Locate the cell with the specified text and output its (x, y) center coordinate. 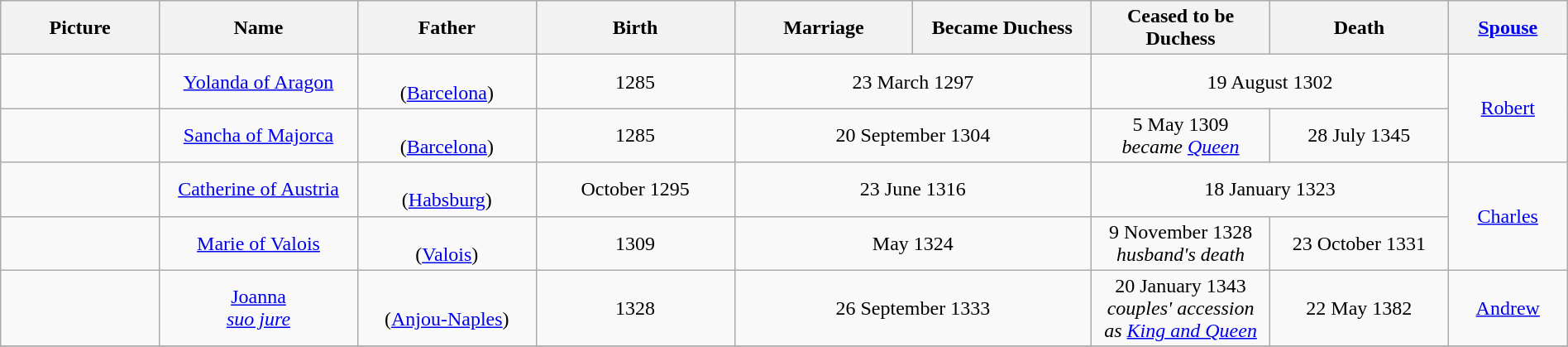
October 1295 (635, 189)
Charles (1508, 216)
Birth (635, 28)
18 January 1323 (1270, 189)
1309 (635, 243)
(Habsburg) (447, 189)
22 May 1382 (1359, 308)
Yolanda of Aragon (259, 81)
28 July 1345 (1359, 136)
(Anjou-Naples) (447, 308)
Joannasuo jure (259, 308)
19 August 1302 (1270, 81)
Spouse (1508, 28)
Ceased to be Duchess (1181, 28)
Father (447, 28)
23 March 1297 (913, 81)
23 June 1316 (913, 189)
Catherine of Austria (259, 189)
5 May 1309became Queen (1181, 136)
20 January 1343couples' accession as King and Queen (1181, 308)
Name (259, 28)
Sancha of Majorca (259, 136)
May 1324 (913, 243)
Death (1359, 28)
20 September 1304 (913, 136)
26 September 1333 (913, 308)
1328 (635, 308)
Became Duchess (1002, 28)
Marie of Valois (259, 243)
(Valois) (447, 243)
Andrew (1508, 308)
Marriage (824, 28)
Robert (1508, 108)
Picture (80, 28)
23 October 1331 (1359, 243)
9 November 1328husband's death (1181, 243)
